Find where the given text appears and provide that cell's center as [X, Y] coordinate. 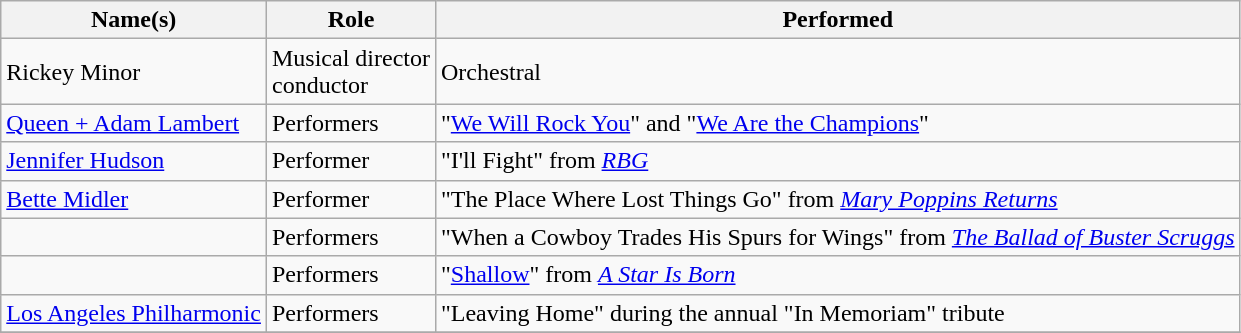
Bette Midler [134, 199]
Jennifer Hudson [134, 161]
Orchestral [838, 72]
"Shallow" from A Star Is Born [838, 275]
Queen + Adam Lambert [134, 123]
Performed [838, 20]
Rickey Minor [134, 72]
"I'll Fight" from RBG [838, 161]
"Leaving Home" during the annual "In Memoriam" tribute [838, 313]
Los Angeles Philharmonic [134, 313]
Musical directorconductor [350, 72]
"The Place Where Lost Things Go" from Mary Poppins Returns [838, 199]
"When a Cowboy Trades His Spurs for Wings" from The Ballad of Buster Scruggs [838, 237]
"We Will Rock You" and "We Are the Champions" [838, 123]
Role [350, 20]
Name(s) [134, 20]
